Detect which cell encompasses the target text, then output its [x, y] center coordinate. 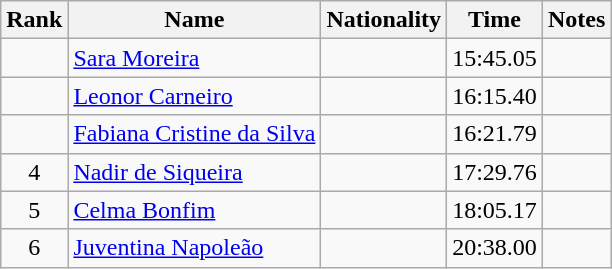
18:05.17 [495, 210]
Notes [576, 20]
Sara Moreira [194, 58]
16:21.79 [495, 134]
5 [34, 210]
Fabiana Cristine da Silva [194, 134]
Celma Bonfim [194, 210]
Leonor Carneiro [194, 96]
20:38.00 [495, 248]
17:29.76 [495, 172]
Nadir de Siqueira [194, 172]
Juventina Napoleão [194, 248]
6 [34, 248]
Rank [34, 20]
4 [34, 172]
Nationality [384, 20]
Name [194, 20]
15:45.05 [495, 58]
Time [495, 20]
16:15.40 [495, 96]
